Output the [x, y] coordinate of the center of the cell containing the given text.  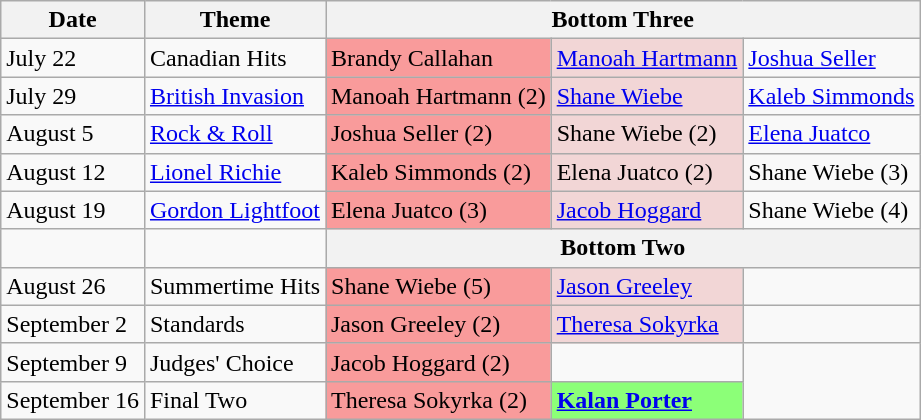
Lionel Richie [234, 172]
Joshua Seller (2) [439, 134]
Bottom Two [623, 248]
Summertime Hits [234, 286]
Theresa Sokyrka [647, 324]
Jacob Hoggard (2) [439, 362]
Shane Wiebe (3) [832, 172]
Standards [234, 324]
July 29 [73, 96]
September 16 [73, 400]
Shane Wiebe (2) [647, 134]
Kalan Porter [647, 400]
August 19 [73, 210]
Jason Greeley (2) [439, 324]
Theresa Sokyrka (2) [439, 400]
Jason Greeley [647, 286]
Rock & Roll [234, 134]
Judges' Choice [234, 362]
Elena Juatco [832, 134]
Shane Wiebe [647, 96]
Elena Juatco (2) [647, 172]
August 12 [73, 172]
Shane Wiebe (4) [832, 210]
Shane Wiebe (5) [439, 286]
Elena Juatco (3) [439, 210]
Canadian Hits [234, 58]
September 9 [73, 362]
Kaleb Simmonds (2) [439, 172]
Gordon Lightfoot [234, 210]
July 22 [73, 58]
August 26 [73, 286]
Joshua Seller [832, 58]
Brandy Callahan [439, 58]
Kaleb Simmonds [832, 96]
British Invasion [234, 96]
Jacob Hoggard [647, 210]
Bottom Three [623, 20]
Manoah Hartmann (2) [439, 96]
Final Two [234, 400]
August 5 [73, 134]
Theme [234, 20]
September 2 [73, 324]
Date [73, 20]
Manoah Hartmann [647, 58]
